Pinpoint the cell where the given text exists, returning its [X, Y] midpoint coordinate. 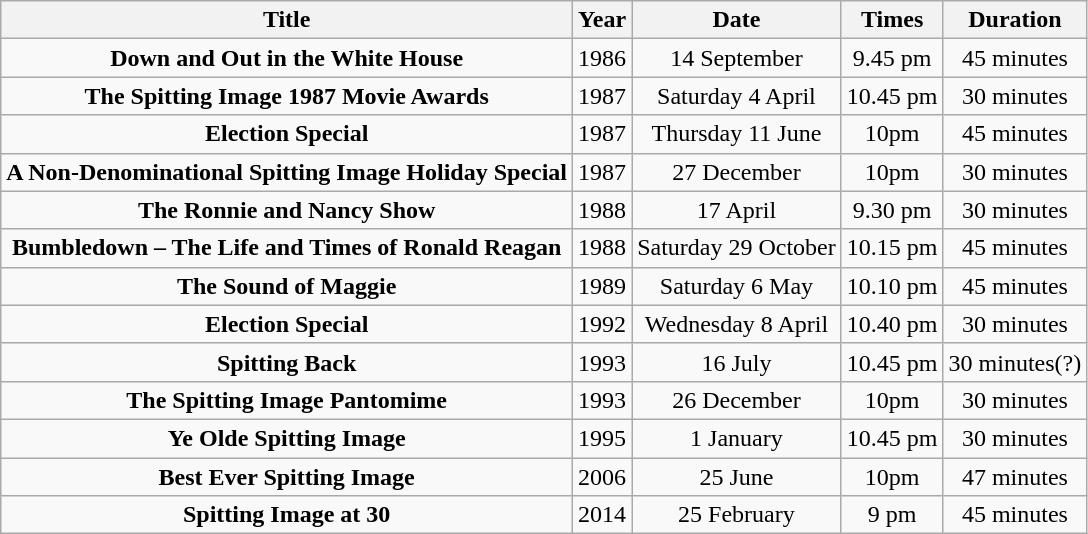
1 January [737, 438]
Saturday 6 May [737, 286]
27 December [737, 172]
10.15 pm [892, 248]
Down and Out in the White House [287, 58]
Spitting Image at 30 [287, 515]
Times [892, 20]
Thursday 11 June [737, 134]
2006 [602, 477]
14 September [737, 58]
Year [602, 20]
The Spitting Image 1987 Movie Awards [287, 96]
9.45 pm [892, 58]
9.30 pm [892, 210]
25 June [737, 477]
The Spitting Image Pantomime [287, 400]
Bumbledown – The Life and Times of Ronald Reagan [287, 248]
A Non-Denominational Spitting Image Holiday Special [287, 172]
47 minutes [1015, 477]
Saturday 29 October [737, 248]
Spitting Back [287, 362]
1995 [602, 438]
The Sound of Maggie [287, 286]
16 July [737, 362]
Saturday 4 April [737, 96]
Date [737, 20]
Ye Olde Spitting Image [287, 438]
1986 [602, 58]
17 April [737, 210]
25 February [737, 515]
Wednesday 8 April [737, 324]
1989 [602, 286]
2014 [602, 515]
9 pm [892, 515]
The Ronnie and Nancy Show [287, 210]
10.10 pm [892, 286]
1992 [602, 324]
Duration [1015, 20]
26 December [737, 400]
Title [287, 20]
Best Ever Spitting Image [287, 477]
10.40 pm [892, 324]
30 minutes(?) [1015, 362]
